Find where the given text appears and provide that cell's center as (X, Y) coordinate. 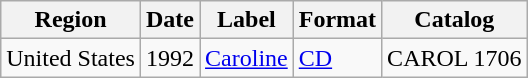
Label (247, 20)
1992 (170, 58)
Date (170, 20)
Region (71, 20)
Catalog (455, 20)
CAROL 1706 (455, 58)
CD (337, 58)
United States (71, 58)
Format (337, 20)
Caroline (247, 58)
